Determine the [x, y] coordinate at the center of the cell enclosing the given text.  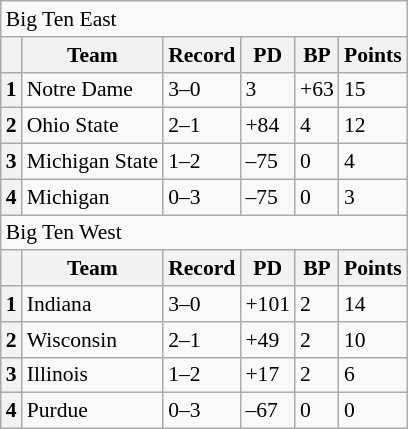
Indiana [92, 304]
Michigan State [92, 162]
15 [373, 90]
12 [373, 126]
+84 [268, 126]
–67 [268, 411]
Big Ten West [204, 233]
+49 [268, 340]
14 [373, 304]
Ohio State [92, 126]
Illinois [92, 375]
6 [373, 375]
+101 [268, 304]
Big Ten East [204, 19]
Michigan [92, 197]
10 [373, 340]
Purdue [92, 411]
+63 [317, 90]
Wisconsin [92, 340]
+17 [268, 375]
Notre Dame [92, 90]
